Extract the (X, Y) coordinate from the center of the cell holding the provided text.  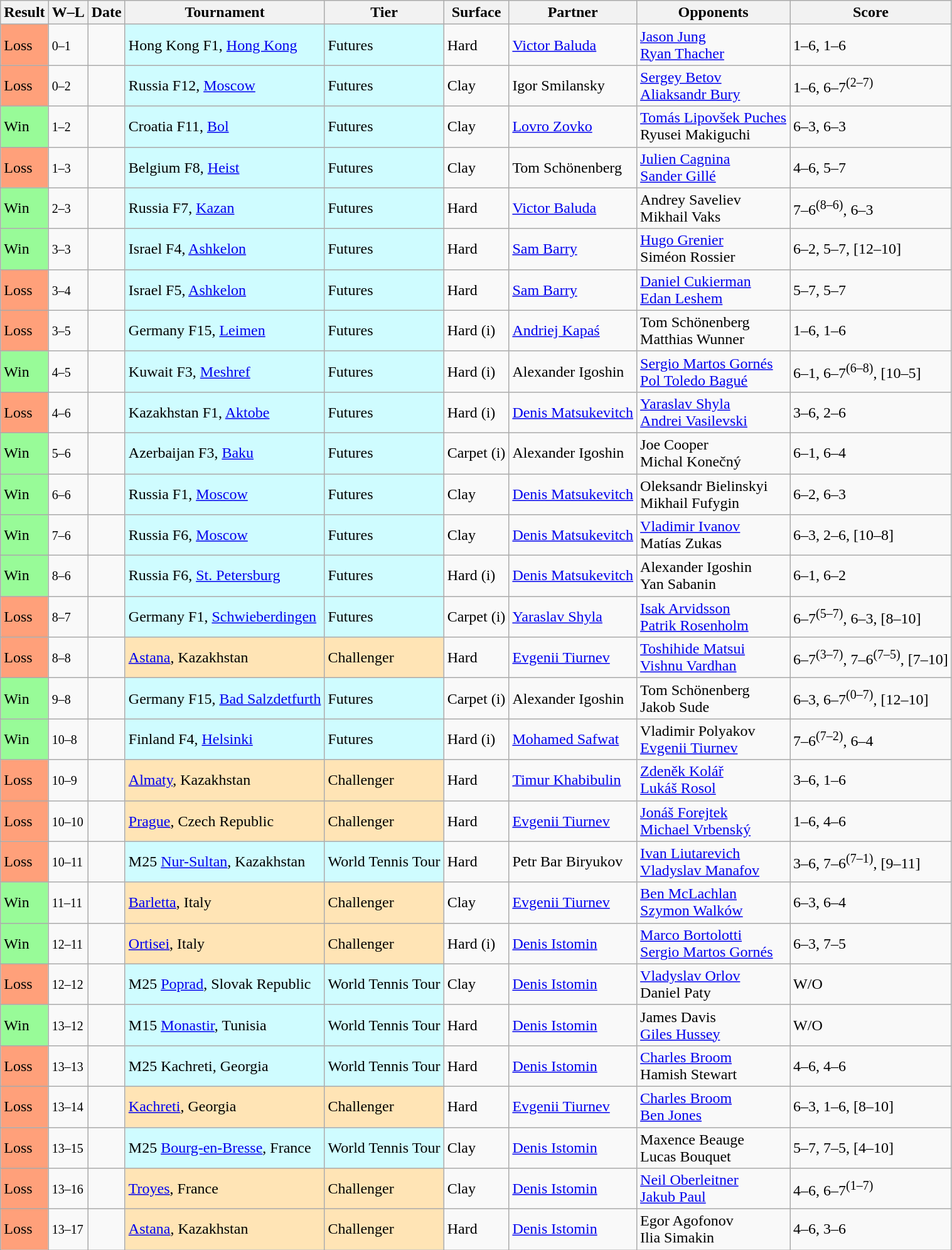
Oleksandr Bielinskyi Mikhail Fufygin (714, 493)
10–11 (68, 861)
Mohamed Safwat (573, 740)
Sergio Martos Gornés Pol Toledo Bagué (714, 372)
Isak Arvidsson Patrik Rosenholm (714, 617)
Result (24, 13)
M25 Poprad, Slovak Republic (225, 984)
Finland F4, Helsinki (225, 740)
Jonáš Forejtek Michael Vrbenský (714, 821)
6–7(3–7), 7–6(7–5), [7–10] (871, 658)
Lovro Zovko (573, 127)
Sergey Betov Aliaksandr Bury (714, 85)
6–3, 6–3 (871, 127)
11–11 (68, 903)
Yaraslav Shyla Andrei Vasilevski (714, 412)
8–8 (68, 658)
Vladimir Polyakov Evgenii Tiurnev (714, 740)
6–1, 6–7(6–8), [10–5] (871, 372)
Azerbaijan F3, Baku (225, 453)
1–3 (68, 167)
4–6, 4–6 (871, 1066)
Yaraslav Shyla (573, 617)
M25 Nur-Sultan, Kazakhstan (225, 861)
Vladimir Ivanov Matías Zukas (714, 535)
Marco Bortolotti Sergio Martos Gornés (714, 943)
Andrey Saveliev Mikhail Vaks (714, 208)
6–6 (68, 493)
Petr Bar Biryukov (573, 861)
Russia F6, St. Petersburg (225, 576)
7–6(7–2), 6–4 (871, 740)
6–3, 6–7(0–7), [12–10] (871, 698)
3–3 (68, 249)
Neil Oberleitner Jakub Paul (714, 1189)
13–12 (68, 1025)
Russia F6, Moscow (225, 535)
3–6, 7–6(7–1), [9–11] (871, 861)
4–5 (68, 372)
13–17 (68, 1229)
Ben McLachlan Szymon Walków (714, 903)
6–1, 6–4 (871, 453)
3–6, 2–6 (871, 412)
4–6, 5–7 (871, 167)
6–3, 1–6, [8–10] (871, 1106)
4–6, 6–7(1–7) (871, 1189)
1–6, 6–7(2–7) (871, 85)
Surface (476, 13)
Date (107, 13)
Russia F1, Moscow (225, 493)
10–8 (68, 740)
6–7(5–7), 6–3, [8–10] (871, 617)
Croatia F11, Bol (225, 127)
Partner (573, 13)
Germany F15, Leimen (225, 330)
6–2, 5–7, [12–10] (871, 249)
M25 Bourg-en-Bresse, France (225, 1148)
10–10 (68, 821)
Hugo Grenier Siméon Rossier (714, 249)
6–3, 2–6, [10–8] (871, 535)
10–9 (68, 780)
Kuwait F3, Meshref (225, 372)
Barletta, Italy (225, 903)
7–6(8–6), 6–3 (871, 208)
Jason Jung Ryan Thacher (714, 45)
Prague, Czech Republic (225, 821)
Joe Cooper Michal Konečný (714, 453)
James Davis Giles Hussey (714, 1025)
6–3, 6–4 (871, 903)
13–15 (68, 1148)
Kachreti, Georgia (225, 1106)
Tom Schönenberg Matthias Wunner (714, 330)
Andriej Kapaś (573, 330)
6–3, 7–5 (871, 943)
4–6, 3–6 (871, 1229)
Charles Broom Ben Jones (714, 1106)
Maxence Beauge Lucas Bouquet (714, 1148)
Germany F1, Schwieberdingen (225, 617)
Alexander Igoshin Yan Sabanin (714, 576)
4–6 (68, 412)
Almaty, Kazakhstan (225, 780)
Toshihide Matsui Vishnu Vardhan (714, 658)
Egor Agofonov Ilia Simakin (714, 1229)
7–6 (68, 535)
2–3 (68, 208)
13–13 (68, 1066)
0–1 (68, 45)
3–5 (68, 330)
M15 Monastir, Tunisia (225, 1025)
Julien Cagnina Sander Gillé (714, 167)
Opponents (714, 13)
M25 Kachreti, Georgia (225, 1066)
Tier (384, 13)
3–4 (68, 290)
Tournament (225, 13)
1–2 (68, 127)
Kazakhstan F1, Aktobe (225, 412)
W–L (68, 13)
Hong Kong F1, Hong Kong (225, 45)
12–12 (68, 984)
3–6, 1–6 (871, 780)
Germany F15, Bad Salzdetfurth (225, 698)
Israel F4, Ashkelon (225, 249)
6–1, 6–2 (871, 576)
Timur Khabibulin (573, 780)
5–7, 5–7 (871, 290)
8–7 (68, 617)
8–6 (68, 576)
Daniel Cukierman Edan Leshem (714, 290)
Israel F5, Ashkelon (225, 290)
Belgium F8, Heist (225, 167)
Vladyslav Orlov Daniel Paty (714, 984)
1–6, 4–6 (871, 821)
Russia F7, Kazan (225, 208)
5–6 (68, 453)
9–8 (68, 698)
Tomás Lipovšek Puches Ryusei Makiguchi (714, 127)
Ivan Liutarevich Vladyslav Manafov (714, 861)
5–7, 7–5, [4–10] (871, 1148)
Zdeněk Kolář Lukáš Rosol (714, 780)
Troyes, France (225, 1189)
Charles Broom Hamish Stewart (714, 1066)
0–2 (68, 85)
12–11 (68, 943)
Tom Schönenberg Jakob Sude (714, 698)
Tom Schönenberg (573, 167)
Score (871, 13)
Ortisei, Italy (225, 943)
6–2, 6–3 (871, 493)
Russia F12, Moscow (225, 85)
13–16 (68, 1189)
Igor Smilansky (573, 85)
13–14 (68, 1106)
